Scan for the cell matching the given text and deliver its [x, y] coordinate at center. 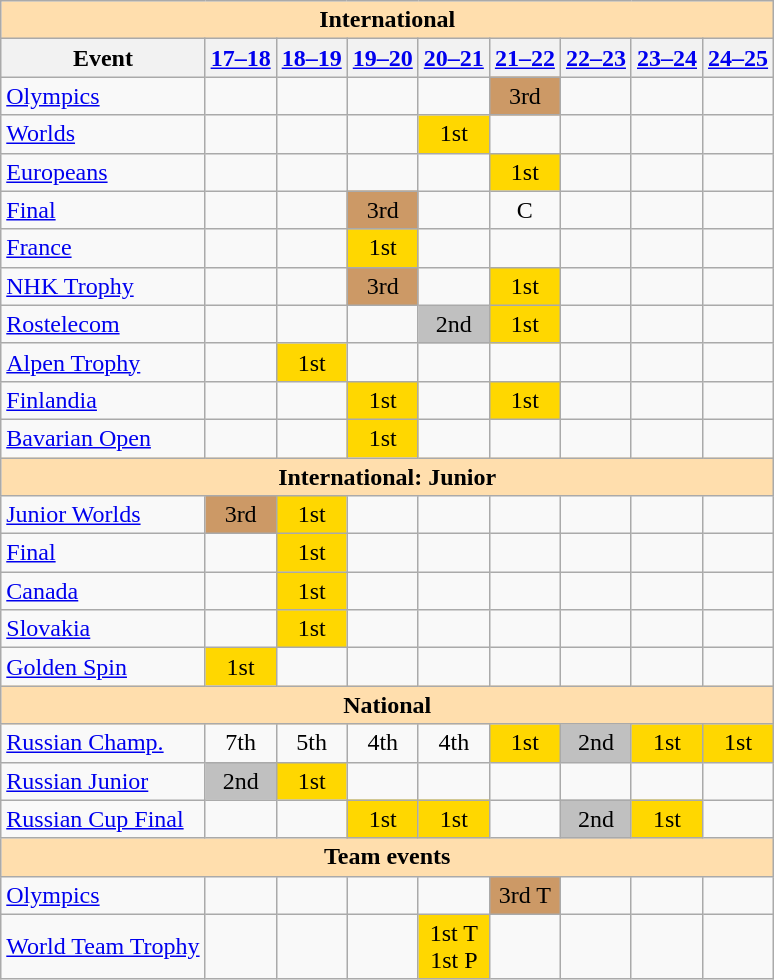
C [524, 210]
World Team Trophy [103, 946]
Worlds [103, 134]
Event [103, 58]
Alpen Trophy [103, 362]
Rostelecom [103, 324]
22–23 [596, 58]
7th [240, 743]
Team events [388, 857]
International: Junior [388, 477]
17–18 [240, 58]
Junior Worlds [103, 515]
20–21 [454, 58]
Finlandia [103, 400]
Bavarian Open [103, 438]
Russian Junior [103, 781]
23–24 [666, 58]
France [103, 248]
International [388, 20]
5th [312, 743]
3rd T [524, 895]
Canada [103, 591]
1st T1st P [454, 946]
19–20 [382, 58]
Russian Champ. [103, 743]
Slovakia [103, 629]
24–25 [738, 58]
21–22 [524, 58]
NHK Trophy [103, 286]
Europeans [103, 172]
Russian Cup Final [103, 819]
National [388, 705]
Golden Spin [103, 667]
18–19 [312, 58]
